Determine the [x, y] coordinate at the center of the cell enclosing the given text.  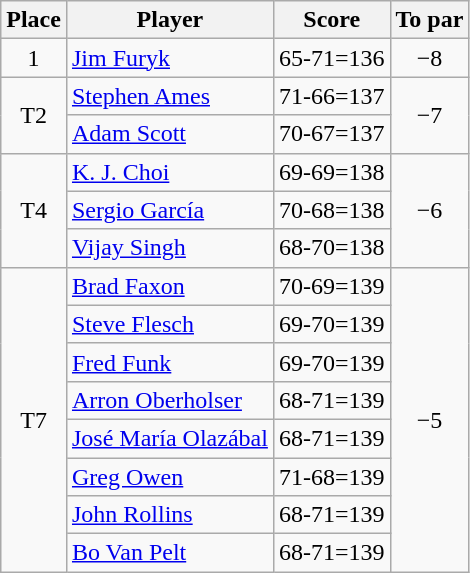
Sergio García [170, 210]
Stephen Ames [170, 96]
T7 [34, 419]
71-68=139 [332, 477]
69-69=138 [332, 172]
John Rollins [170, 515]
Adam Scott [170, 134]
Fred Funk [170, 362]
Greg Owen [170, 477]
71-66=137 [332, 96]
70-67=137 [332, 134]
68-70=138 [332, 248]
T2 [34, 115]
Vijay Singh [170, 248]
Bo Van Pelt [170, 553]
K. J. Choi [170, 172]
70-68=138 [332, 210]
Place [34, 20]
Steve Flesch [170, 324]
70-69=139 [332, 286]
Jim Furyk [170, 58]
−7 [430, 115]
−5 [430, 419]
−6 [430, 210]
Player [170, 20]
Arron Oberholser [170, 400]
To par [430, 20]
65-71=136 [332, 58]
T4 [34, 210]
−8 [430, 58]
1 [34, 58]
Brad Faxon [170, 286]
José María Olazábal [170, 438]
Score [332, 20]
